Scan for the cell matching the given text and deliver its (x, y) coordinate at center. 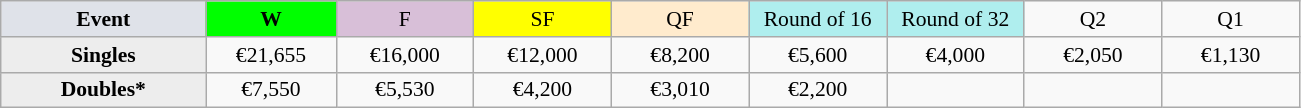
€4,200 (543, 90)
€8,200 (680, 55)
€21,655 (271, 55)
Singles (104, 55)
€1,130 (1231, 55)
€2,200 (818, 90)
€4,000 (955, 55)
Round of 32 (955, 19)
Round of 16 (818, 19)
Doubles* (104, 90)
Q1 (1231, 19)
F (405, 19)
€16,000 (405, 55)
€2,050 (1093, 55)
Event (104, 19)
€7,550 (271, 90)
QF (680, 19)
€5,600 (818, 55)
W (271, 19)
€5,530 (405, 90)
Q2 (1093, 19)
SF (543, 19)
€3,010 (680, 90)
€12,000 (543, 55)
